Pinpoint the cell where the given text exists, returning its (x, y) midpoint coordinate. 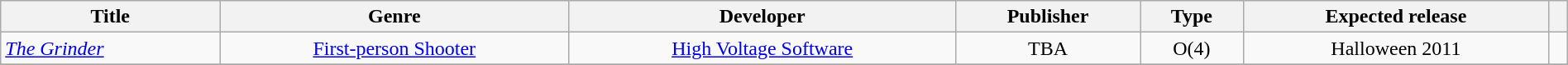
Expected release (1396, 17)
TBA (1049, 48)
Halloween 2011 (1396, 48)
High Voltage Software (762, 48)
Genre (394, 17)
O(4) (1193, 48)
The Grinder (111, 48)
Type (1193, 17)
Title (111, 17)
Publisher (1049, 17)
Developer (762, 17)
First-person Shooter (394, 48)
